Find where the given text appears and provide that cell's center as [X, Y] coordinate. 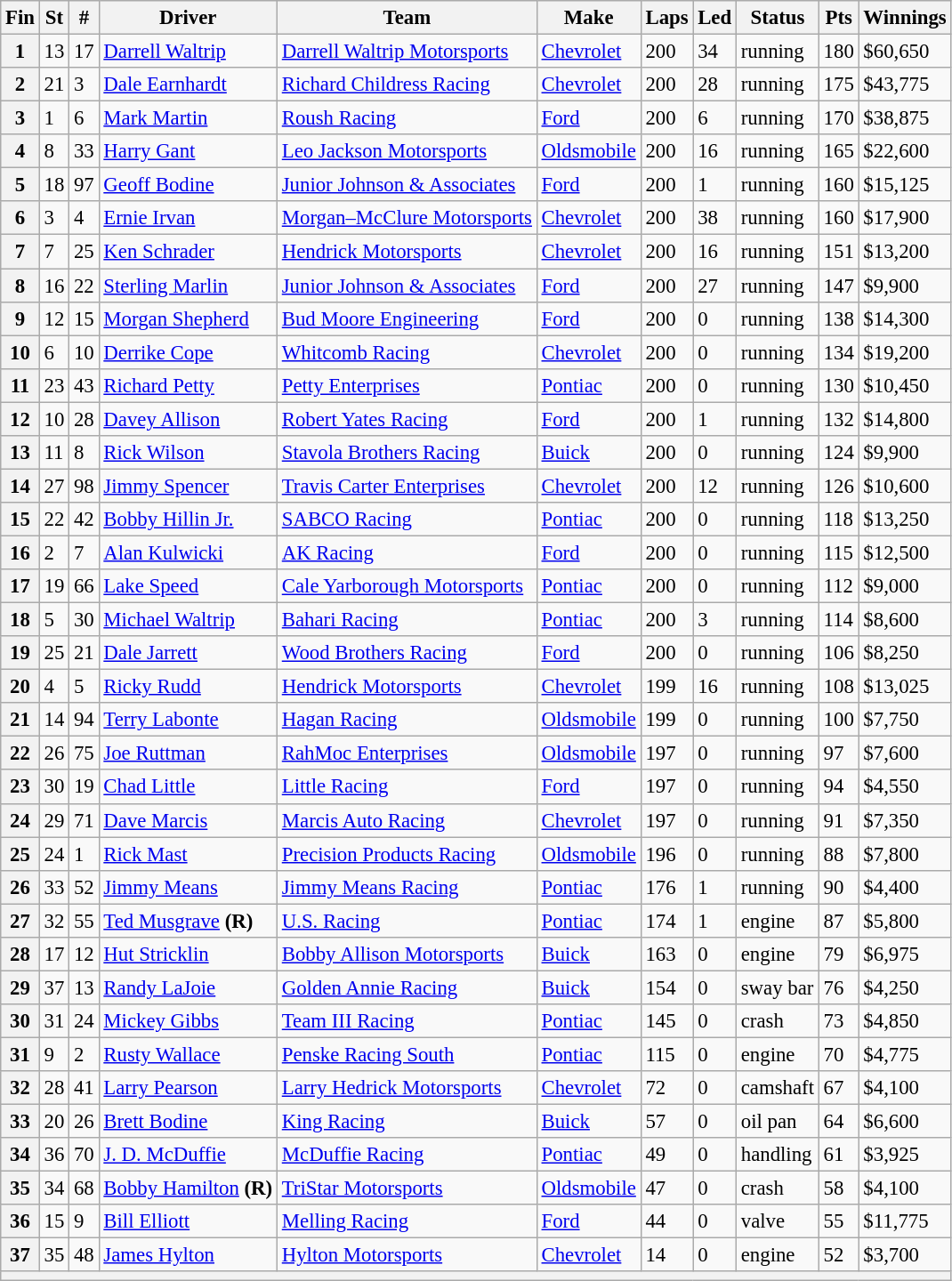
$17,900 [905, 218]
$19,200 [905, 352]
108 [838, 687]
$9,000 [905, 586]
Melling Racing [407, 1221]
43 [84, 385]
73 [838, 1021]
Ted Musgrave (R) [188, 921]
132 [838, 419]
Jimmy Spencer [188, 486]
Randy LaJoie [188, 987]
Lake Speed [188, 586]
47 [667, 1188]
Bud Moore Engineering [407, 318]
Ken Schrader [188, 252]
oil pan [778, 1122]
151 [838, 252]
138 [838, 318]
Alan Kulwicki [188, 552]
King Racing [407, 1122]
Darrell Waltrip [188, 52]
48 [84, 1255]
Chad Little [188, 787]
147 [838, 286]
154 [667, 987]
Sterling Marlin [188, 286]
Leo Jackson Motorsports [407, 151]
Dale Jarrett [188, 653]
Hagan Racing [407, 720]
61 [838, 1155]
Larry Pearson [188, 1088]
AK Racing [407, 552]
72 [667, 1088]
Team III Racing [407, 1021]
$10,600 [905, 486]
Marcis Auto Racing [407, 820]
Joe Ruttman [188, 753]
$11,775 [905, 1221]
James Hylton [188, 1255]
Wood Brothers Racing [407, 653]
J. D. McDuffie [188, 1155]
Geoff Bodine [188, 185]
180 [838, 52]
38 [715, 218]
$10,450 [905, 385]
175 [838, 85]
RahMoc Enterprises [407, 753]
112 [838, 586]
163 [667, 955]
Penske Racing South [407, 1054]
McDuffie Racing [407, 1155]
$14,800 [905, 419]
SABCO Racing [407, 520]
90 [838, 887]
Dale Earnhardt [188, 85]
Golden Annie Racing [407, 987]
Bill Elliott [188, 1221]
49 [667, 1155]
$6,975 [905, 955]
170 [838, 118]
Jimmy Means [188, 887]
Bobby Hillin Jr. [188, 520]
Mark Martin [188, 118]
Travis Carter Enterprises [407, 486]
Rick Mast [188, 854]
75 [84, 753]
$7,800 [905, 854]
68 [84, 1188]
Rusty Wallace [188, 1054]
Roush Racing [407, 118]
Make [589, 18]
130 [838, 385]
44 [667, 1221]
98 [84, 486]
valve [778, 1221]
114 [838, 620]
145 [667, 1021]
Little Racing [407, 787]
$4,550 [905, 787]
91 [838, 820]
handling [778, 1155]
$8,250 [905, 653]
76 [838, 987]
Driver [188, 18]
Ricky Rudd [188, 687]
$4,400 [905, 887]
$3,925 [905, 1155]
Robert Yates Racing [407, 419]
Morgan–McClure Motorsports [407, 218]
$8,600 [905, 620]
57 [667, 1122]
Precision Products Racing [407, 854]
Led [715, 18]
Dave Marcis [188, 820]
Morgan Shepherd [188, 318]
Fin [20, 18]
$14,300 [905, 318]
$7,600 [905, 753]
Bahari Racing [407, 620]
176 [667, 887]
118 [838, 520]
$7,350 [905, 820]
Cale Yarborough Motorsports [407, 586]
Ernie Irvan [188, 218]
42 [84, 520]
88 [838, 854]
Pts [838, 18]
Stavola Brothers Racing [407, 453]
Darrell Waltrip Motorsports [407, 52]
66 [84, 586]
196 [667, 854]
134 [838, 352]
$13,025 [905, 687]
Hut Stricklin [188, 955]
71 [84, 820]
67 [838, 1088]
Brett Bodine [188, 1122]
$60,650 [905, 52]
$6,600 [905, 1122]
79 [838, 955]
Winnings [905, 18]
174 [667, 921]
Michael Waltrip [188, 620]
U.S. Racing [407, 921]
$22,600 [905, 151]
$13,250 [905, 520]
124 [838, 453]
$12,500 [905, 552]
# [84, 18]
Rick Wilson [188, 453]
58 [838, 1188]
Bobby Hamilton (R) [188, 1188]
sway bar [778, 987]
$13,200 [905, 252]
41 [84, 1088]
$43,775 [905, 85]
TriStar Motorsports [407, 1188]
$4,850 [905, 1021]
Richard Childress Racing [407, 85]
64 [838, 1122]
Larry Hedrick Motorsports [407, 1088]
Richard Petty [188, 385]
165 [838, 151]
$4,775 [905, 1054]
$5,800 [905, 921]
$7,750 [905, 720]
100 [838, 720]
Hylton Motorsports [407, 1255]
$15,125 [905, 185]
Davey Allison [188, 419]
Team [407, 18]
Bobby Allison Motorsports [407, 955]
Mickey Gibbs [188, 1021]
Whitcomb Racing [407, 352]
Petty Enterprises [407, 385]
Derrike Cope [188, 352]
Harry Gant [188, 151]
87 [838, 921]
St [53, 18]
106 [838, 653]
Jimmy Means Racing [407, 887]
Status [778, 18]
Laps [667, 18]
$3,700 [905, 1255]
camshaft [778, 1088]
$4,250 [905, 987]
$38,875 [905, 118]
Terry Labonte [188, 720]
126 [838, 486]
